Scan for the cell matching the given text and deliver its (X, Y) coordinate at center. 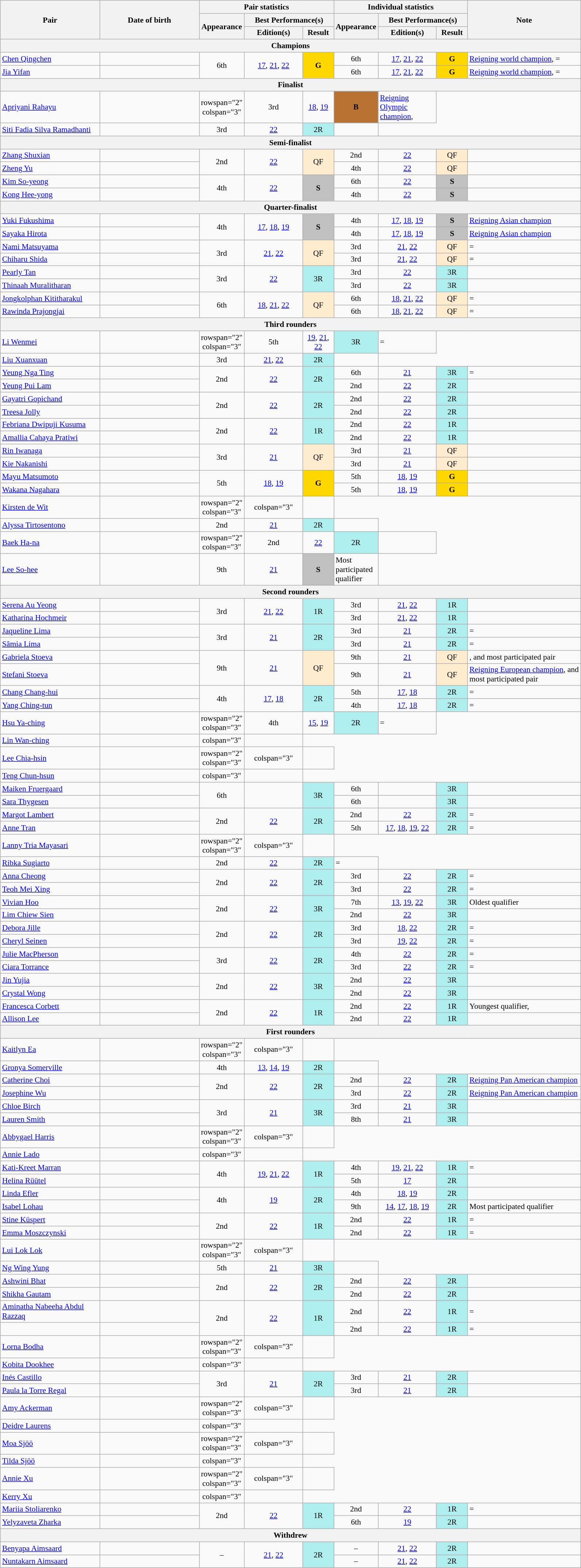
18, 22 (407, 928)
Chang Chang-hui (50, 692)
Katharina Hochmeir (50, 618)
Lauren Smith (50, 1119)
Anne Tran (50, 828)
Withdrew (290, 1536)
Serena Au Yeong (50, 605)
15, 19 (318, 723)
Kobita Dookhee (50, 1364)
Yeung Pui Lam (50, 386)
Lorna Bodha (50, 1347)
Individual statistics (400, 7)
Catherine Choi (50, 1080)
Nami Matsuyama (50, 247)
Jaqueline Lima (50, 631)
Pair statistics (266, 7)
Gabriela Stoeva (50, 657)
Sâmia Lima (50, 644)
Third rounders (290, 325)
Gronya Somerville (50, 1067)
Tilda Sjöö (50, 1461)
Liu Xuanxuan (50, 360)
Yeung Nga Ting (50, 373)
Note (524, 20)
Hsu Ya-ching (50, 723)
Crystal Wong (50, 993)
7th (356, 902)
Kong Hee-yong (50, 194)
Moa Sjöö (50, 1443)
Jongkolphan Kititharakul (50, 298)
Sara Thygesen (50, 802)
Kaitlyn Ea (50, 1050)
Ashwini Bhat (50, 1281)
Gayatri Gopichand (50, 399)
Stine Küspert (50, 1220)
Treesa Jolly (50, 412)
Nuntakarn Aimsaard (50, 1561)
Apriyani Rahayu (50, 107)
Siti Fadia Silva Ramadhanti (50, 130)
Julie MacPherson (50, 954)
Kati-Kreet Marran (50, 1168)
Zhang Shuxian (50, 155)
Lanny Tria Mayasari (50, 846)
Amy Ackerman (50, 1408)
Li Wenmei (50, 342)
First rounders (290, 1032)
19, 22 (407, 941)
Aminatha Nabeeha Abdul Razzaq (50, 1311)
Champions (290, 46)
Inés Castillo (50, 1378)
Chiharu Shida (50, 259)
8th (356, 1119)
Linda Efler (50, 1194)
Teoh Mei Xing (50, 889)
Isabel Lohau (50, 1207)
Thinaah Muralitharan (50, 286)
Emma Moszczynski (50, 1233)
Pearly Tan (50, 273)
Lin Wan-ching (50, 741)
Allison Lee (50, 1019)
Baek Ha-na (50, 543)
Chen Qingchen (50, 59)
Wakana Nagahara (50, 490)
Helina Rüütel (50, 1181)
B (356, 107)
Lee So-hee (50, 570)
Febriana Dwipuji Kusuma (50, 425)
Mariia Stoliarenko (50, 1509)
Josephine Wu (50, 1093)
Sayaka Hirota (50, 233)
Reigning Olympic champion, (407, 107)
Jin Yujia (50, 980)
Chloe Birch (50, 1107)
Stefani Stoeva (50, 674)
Margot Lambert (50, 815)
Yelyzaveta Zharka (50, 1522)
Semi-finalist (290, 143)
Abbygael Harris (50, 1137)
Yang Ching-tun (50, 705)
Maiken Fruergaard (50, 789)
Lim Chiew Sien (50, 915)
Oldest qualifier (524, 902)
Annie Xu (50, 1479)
Reigning European champion, and most participated pair (524, 674)
Teng Chun-hsun (50, 776)
Rin Iwanaga (50, 451)
, and most participated pair (524, 657)
Cheryl Seinen (50, 941)
Anna Cheong (50, 876)
17, 18, 19, 22 (407, 828)
Youngest qualifier, (524, 1006)
Quarter-finalist (290, 208)
Ribka Sugiarto (50, 863)
Mayu Matsumoto (50, 477)
Deidre Laurens (50, 1426)
Amallia Cahaya Pratiwi (50, 438)
Second rounders (290, 592)
14, 17, 18, 19 (407, 1207)
Pair (50, 20)
13, 19, 22 (407, 902)
17 (407, 1181)
Shikha Gautam (50, 1294)
Kerry Xu (50, 1496)
Benyapa Aimsaard (50, 1548)
Yuki Fukushima (50, 221)
Rawinda Prajongjai (50, 312)
Date of birth (150, 20)
Paula la Torre Regal (50, 1391)
Lui Lok Lok (50, 1250)
Jia Yifan (50, 72)
Kie Nakanishi (50, 464)
Finalist (290, 85)
Vivian Hoo (50, 902)
Annie Lado (50, 1155)
Kirsten de Wit (50, 507)
13, 14, 19 (274, 1067)
Alyssa Tirtosentono (50, 525)
Debora Jille (50, 928)
Kim So-yeong (50, 182)
Francesca Corbett (50, 1006)
Ng Wing Yung (50, 1268)
Zheng Yu (50, 169)
Ciara Torrance (50, 967)
Lee Chia-hsin (50, 758)
